Determine the [X, Y] coordinate at the center of the cell enclosing the given text.  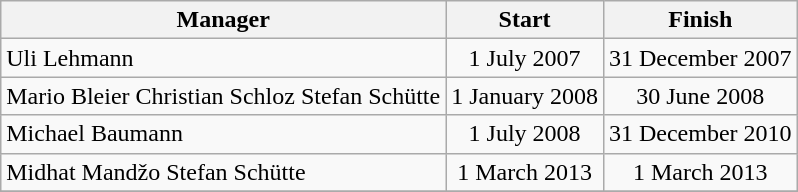
Start [525, 20]
1 January 2008 [525, 96]
Mario Bleier Christian Schloz Stefan Schütte [224, 96]
30 June 2008 [700, 96]
1 July 2007 [525, 58]
31 December 2007 [700, 58]
1 July 2008 [525, 134]
Michael Baumann [224, 134]
Manager [224, 20]
Uli Lehmann [224, 58]
31 December 2010 [700, 134]
Midhat Mandžo Stefan Schütte [224, 172]
Finish [700, 20]
